Find where the given text appears and provide that cell's center as [X, Y] coordinate. 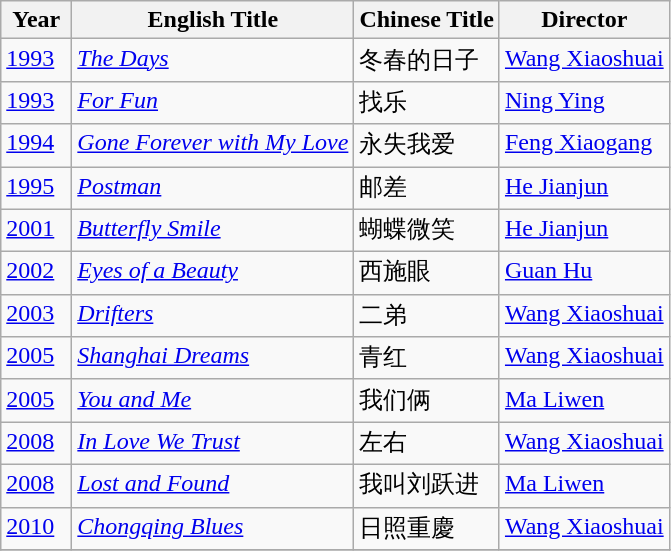
Butterfly Smile [213, 230]
You and Me [213, 400]
1995 [36, 188]
Gone Forever with My Love [213, 146]
2003 [36, 316]
Chongqing Blues [213, 528]
蝴蝶微笑 [427, 230]
Postman [213, 188]
我叫刘跃进 [427, 486]
Chinese Title [427, 20]
左右 [427, 444]
邮差 [427, 188]
English Title [213, 20]
西施眼 [427, 274]
日照重慶 [427, 528]
Eyes of a Beauty [213, 274]
Shanghai Dreams [213, 358]
找乐 [427, 102]
2001 [36, 230]
Feng Xiaogang [584, 146]
冬春的日子 [427, 60]
我们俩 [427, 400]
Director [584, 20]
Lost and Found [213, 486]
In Love We Trust [213, 444]
2002 [36, 274]
For Fun [213, 102]
青红 [427, 358]
Drifters [213, 316]
2010 [36, 528]
永失我爱 [427, 146]
1994 [36, 146]
The Days [213, 60]
二弟 [427, 316]
Ning Ying [584, 102]
Year [36, 20]
Guan Hu [584, 274]
